Output the [x, y] coordinate of the center of the cell containing the given text.  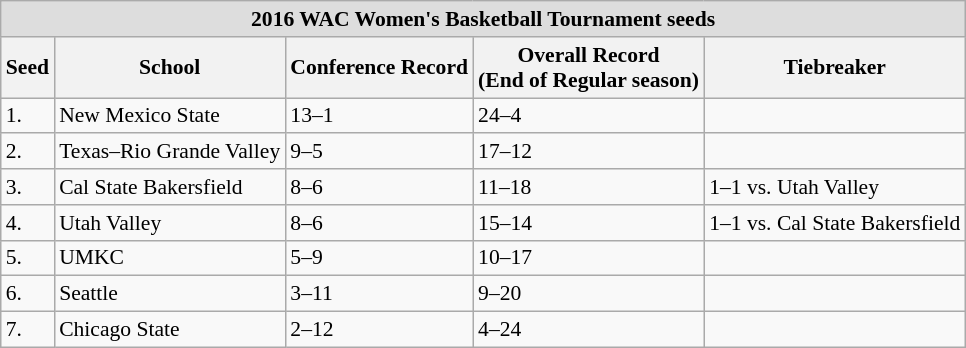
3–11 [379, 294]
13–1 [379, 116]
7. [28, 330]
4–24 [588, 330]
2–12 [379, 330]
New Mexico State [170, 116]
UMKC [170, 258]
6. [28, 294]
Conference Record [379, 68]
1–1 vs. Cal State Bakersfield [834, 223]
Seed [28, 68]
24–4 [588, 116]
2016 WAC Women's Basketball Tournament seeds [484, 19]
Overall Record (End of Regular season) [588, 68]
17–12 [588, 152]
5–9 [379, 258]
2. [28, 152]
Utah Valley [170, 223]
Tiebreaker [834, 68]
School [170, 68]
1. [28, 116]
Cal State Bakersfield [170, 187]
9–20 [588, 294]
15–14 [588, 223]
Chicago State [170, 330]
4. [28, 223]
Texas–Rio Grande Valley [170, 152]
3. [28, 187]
5. [28, 258]
11–18 [588, 187]
Seattle [170, 294]
1–1 vs. Utah Valley [834, 187]
10–17 [588, 258]
9–5 [379, 152]
